Extract the (x, y) coordinate from the center of the cell holding the provided text.  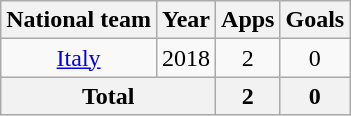
Apps (248, 20)
Goals (315, 20)
Total (108, 96)
2018 (186, 58)
Italy (79, 58)
National team (79, 20)
Year (186, 20)
